Detect which cell encompasses the target text, then output its (x, y) center coordinate. 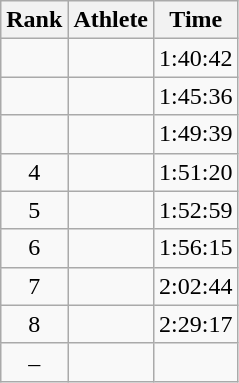
4 (34, 172)
8 (34, 324)
2:02:44 (196, 286)
Athlete (111, 20)
1:45:36 (196, 96)
5 (34, 210)
1:40:42 (196, 58)
1:56:15 (196, 248)
Rank (34, 20)
Time (196, 20)
1:52:59 (196, 210)
7 (34, 286)
2:29:17 (196, 324)
1:49:39 (196, 134)
1:51:20 (196, 172)
– (34, 362)
6 (34, 248)
